Capture the cell that displays the provided text and extract its (X, Y) central coordinate. 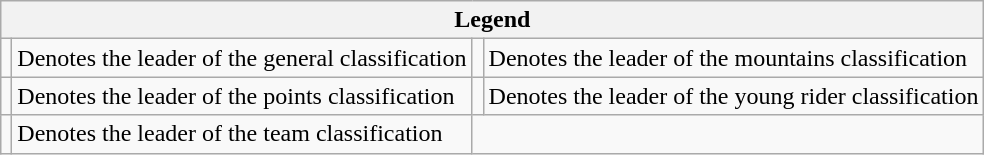
Denotes the leader of the general classification (242, 58)
Legend (492, 20)
Denotes the leader of the young rider classification (734, 96)
Denotes the leader of the points classification (242, 96)
Denotes the leader of the team classification (242, 134)
Denotes the leader of the mountains classification (734, 58)
